Output the (X, Y) coordinate of the center of the cell containing the given text.  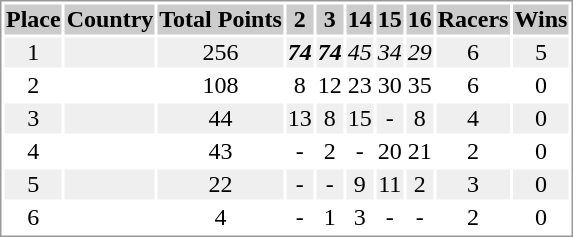
256 (220, 53)
16 (420, 19)
Country (110, 19)
Wins (541, 19)
34 (390, 53)
45 (360, 53)
22 (220, 185)
108 (220, 85)
14 (360, 19)
13 (300, 119)
30 (390, 85)
9 (360, 185)
23 (360, 85)
43 (220, 151)
Racers (473, 19)
20 (390, 151)
Total Points (220, 19)
35 (420, 85)
21 (420, 151)
44 (220, 119)
11 (390, 185)
12 (330, 85)
Place (33, 19)
29 (420, 53)
